Identify which cell holds the provided text, then report its (x, y) central coordinate. 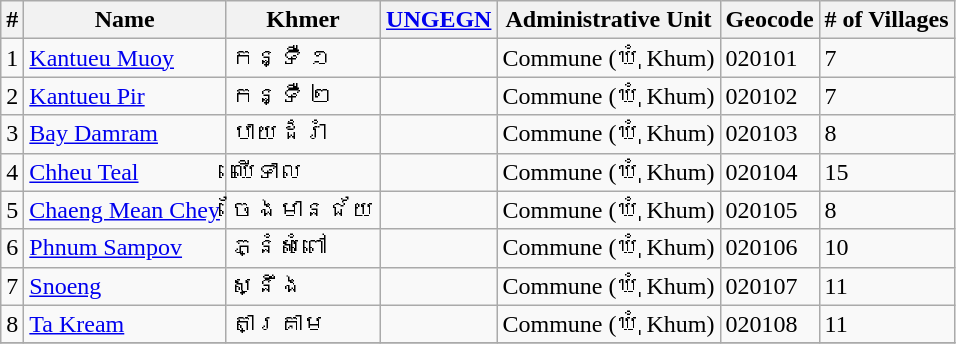
Kantueu Pir (125, 96)
# of Villages (886, 20)
020108 (770, 324)
020105 (770, 210)
020102 (770, 96)
4 (12, 172)
Name (125, 20)
# (12, 20)
3 (12, 134)
020107 (770, 286)
Ta Kream (125, 324)
Chheu Teal (125, 172)
6 (12, 248)
ភ្នំសំពៅ (302, 248)
ស្នឹង (302, 286)
020106 (770, 248)
Phnum Sampov (125, 248)
ចែងមានជ័យ (302, 210)
Snoeng (125, 286)
020104 (770, 172)
Khmer (302, 20)
15 (886, 172)
Bay Damram (125, 134)
020101 (770, 58)
កន្ទឺ ២ (302, 96)
ឈើទាល (302, 172)
បាយដំរាំ (302, 134)
Geocode (770, 20)
UNGEGN (439, 20)
5 (12, 210)
10 (886, 248)
020103 (770, 134)
Chaeng Mean Chey (125, 210)
Administrative Unit (608, 20)
2 (12, 96)
Kantueu Muoy (125, 58)
កន្ទឺ ១ (302, 58)
តាគ្រាម (302, 324)
1 (12, 58)
